Return the (x, y) coordinate for the center point of the cell that contains the specified text.  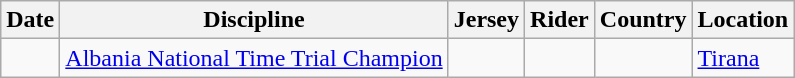
Location (743, 20)
Albania National Time Trial Champion (254, 58)
Discipline (254, 20)
Rider (560, 20)
Country (643, 20)
Jersey (486, 20)
Date (30, 20)
Tirana (743, 58)
